From the cell containing the given text, extract its center point as [X, Y] coordinate. 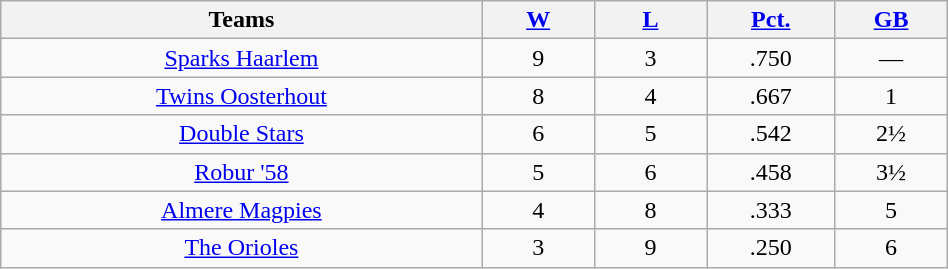
Teams [242, 20]
.542 [771, 134]
.333 [771, 210]
Pct. [771, 20]
Double Stars [242, 134]
.750 [771, 58]
2½ [891, 134]
Robur '58 [242, 172]
Sparks Haarlem [242, 58]
GB [891, 20]
Twins Oosterhout [242, 96]
The Orioles [242, 248]
W [538, 20]
.458 [771, 172]
— [891, 58]
.250 [771, 248]
1 [891, 96]
.667 [771, 96]
3½ [891, 172]
Almere Magpies [242, 210]
L [650, 20]
